Identify which cell holds the provided text, then report its [x, y] central coordinate. 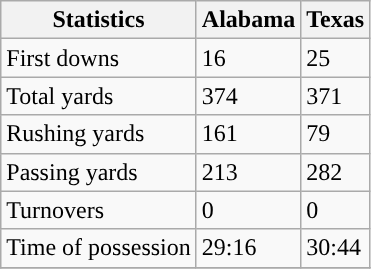
Time of possession [99, 248]
30:44 [336, 248]
282 [336, 172]
371 [336, 96]
29:16 [248, 248]
First downs [99, 58]
Texas [336, 20]
Alabama [248, 20]
374 [248, 96]
16 [248, 58]
25 [336, 58]
213 [248, 172]
Turnovers [99, 210]
Passing yards [99, 172]
Total yards [99, 96]
Statistics [99, 20]
79 [336, 134]
161 [248, 134]
Rushing yards [99, 134]
